Search for the cell housing the specified text and yield its [X, Y] center coordinate. 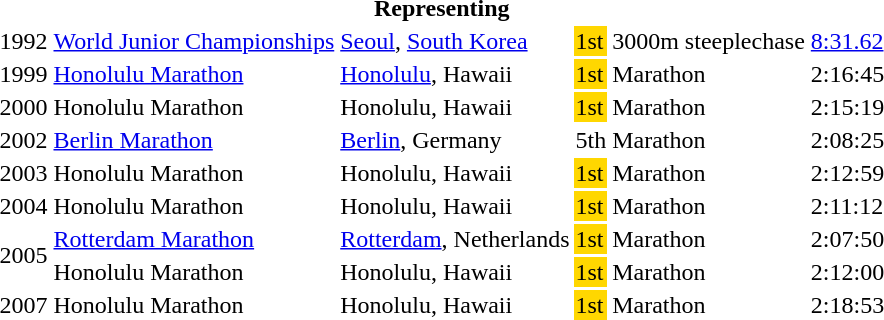
3000m steeplechase [709, 41]
Rotterdam, Netherlands [455, 239]
Rotterdam Marathon [194, 239]
Berlin Marathon [194, 140]
World Junior Championships [194, 41]
Berlin, Germany [455, 140]
5th [591, 140]
Seoul, South Korea [455, 41]
